From the cell containing the given text, extract its center point as (X, Y) coordinate. 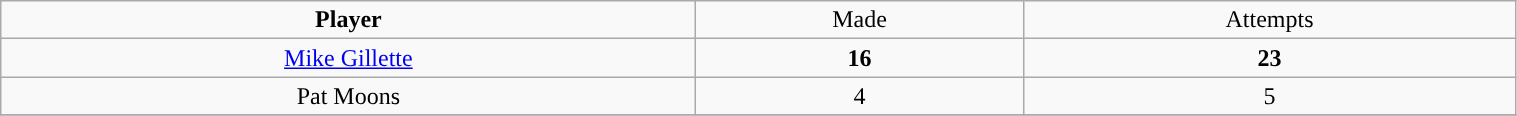
Attempts (1270, 20)
Made (860, 20)
Player (348, 20)
23 (1270, 58)
16 (860, 58)
Pat Moons (348, 96)
4 (860, 96)
Mike Gillette (348, 58)
5 (1270, 96)
